Return (X, Y) of the center of cell containing provided text 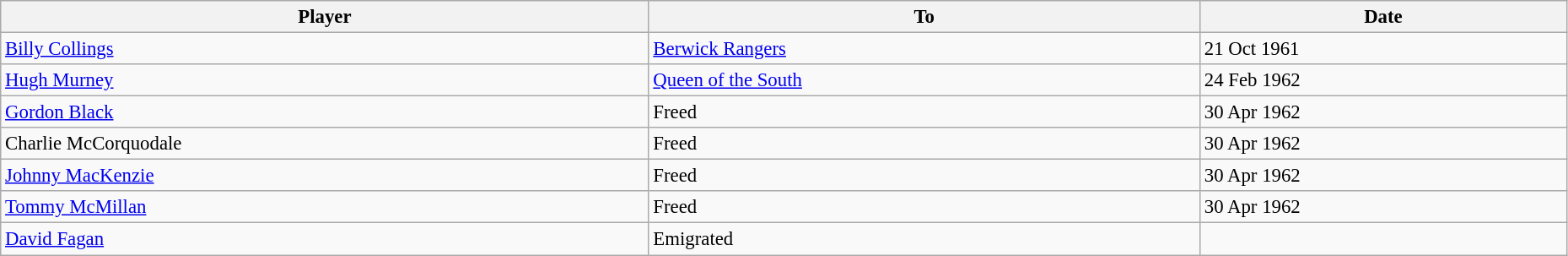
Gordon Black (325, 112)
Berwick Rangers (924, 49)
21 Oct 1961 (1383, 49)
Billy Collings (325, 49)
Queen of the South (924, 80)
Date (1383, 17)
David Fagan (325, 239)
Player (325, 17)
Johnny MacKenzie (325, 176)
Hugh Murney (325, 80)
Emigrated (924, 239)
To (924, 17)
24 Feb 1962 (1383, 80)
Charlie McCorquodale (325, 144)
Tommy McMillan (325, 207)
